For the text-containing cell, return its midpoint in (X, Y) coordinate format. 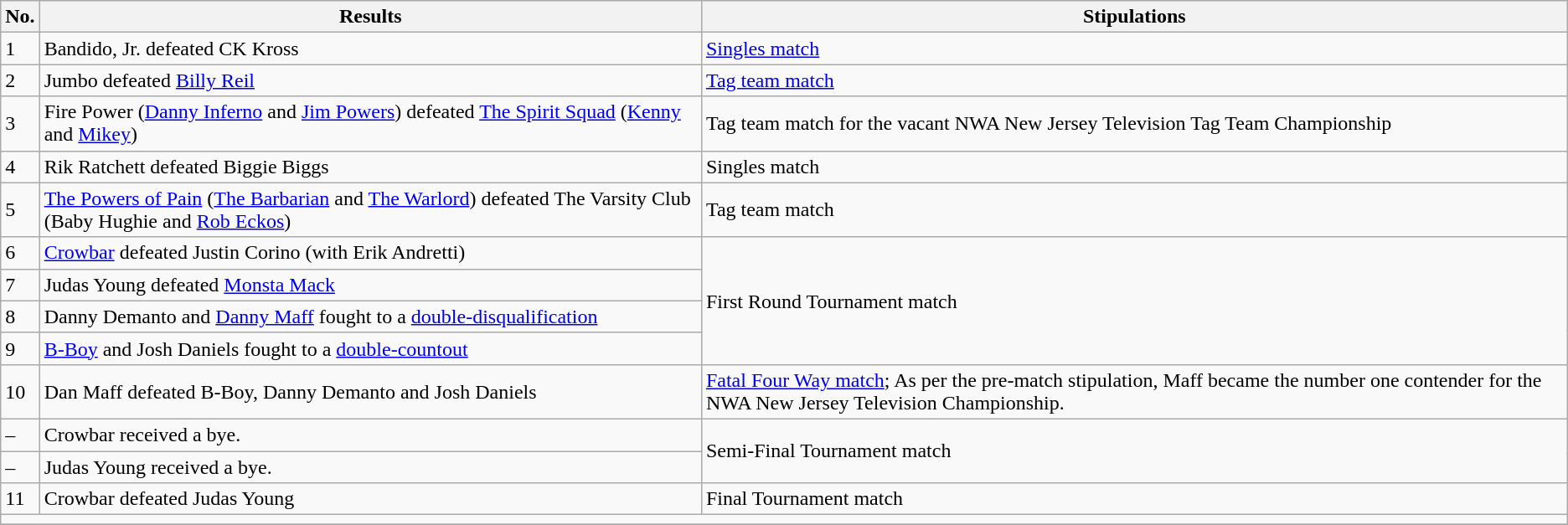
4 (20, 167)
Crowbar defeated Justin Corino (with Erik Andretti) (370, 253)
The Powers of Pain (The Barbarian and The Warlord) defeated The Varsity Club (Baby Hughie and Rob Eckos) (370, 209)
6 (20, 253)
Results (370, 17)
Danny Demanto and Danny Maff fought to a double-disqualification (370, 317)
9 (20, 348)
Crowbar received a bye. (370, 435)
Final Tournament match (1134, 499)
11 (20, 499)
2 (20, 80)
B-Boy and Josh Daniels fought to a double-countout (370, 348)
Fatal Four Way match; As per the pre-match stipulation, Maff became the number one contender for the NWA New Jersey Television Championship. (1134, 392)
Crowbar defeated Judas Young (370, 499)
No. (20, 17)
Bandido, Jr. defeated CK Kross (370, 49)
Jumbo defeated Billy Reil (370, 80)
10 (20, 392)
First Round Tournament match (1134, 301)
7 (20, 285)
Semi-Final Tournament match (1134, 450)
Fire Power (Danny Inferno and Jim Powers) defeated The Spirit Squad (Kenny and Mikey) (370, 124)
Rik Ratchett defeated Biggie Biggs (370, 167)
5 (20, 209)
Stipulations (1134, 17)
Tag team match for the vacant NWA New Jersey Television Tag Team Championship (1134, 124)
Judas Young received a bye. (370, 466)
1 (20, 49)
3 (20, 124)
8 (20, 317)
Judas Young defeated Monsta Mack (370, 285)
Dan Maff defeated B-Boy, Danny Demanto and Josh Daniels (370, 392)
